Pinpoint the cell where the given text exists, returning its [x, y] midpoint coordinate. 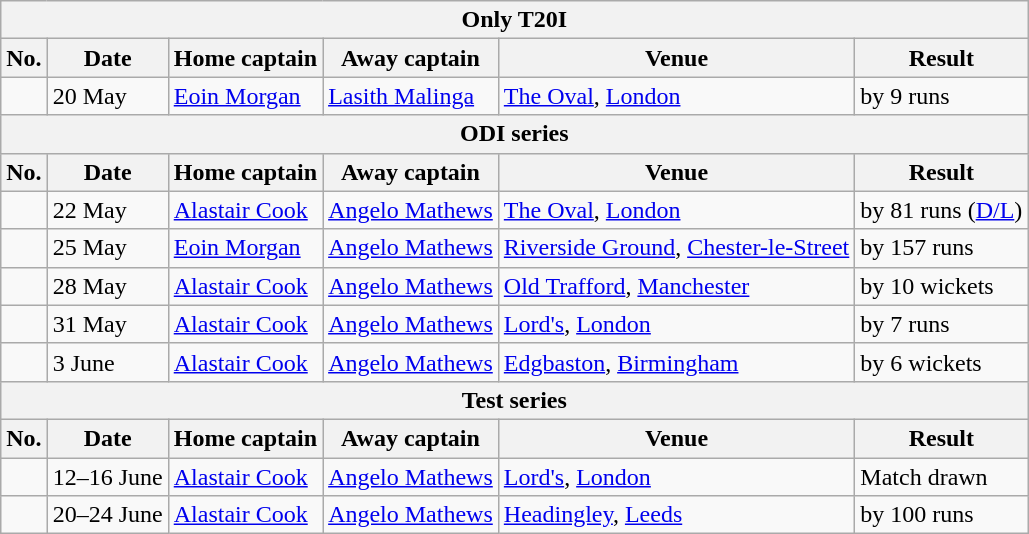
Old Trafford, Manchester [676, 286]
3 June [108, 362]
Only T20I [514, 20]
31 May [108, 324]
20 May [108, 96]
Headingley, Leeds [676, 515]
28 May [108, 286]
by 7 runs [942, 324]
by 10 wickets [942, 286]
by 9 runs [942, 96]
20–24 June [108, 515]
Match drawn [942, 477]
by 81 runs (D/L) [942, 210]
Riverside Ground, Chester-le-Street [676, 248]
Edgbaston, Birmingham [676, 362]
by 100 runs [942, 515]
Lasith Malinga [411, 96]
by 6 wickets [942, 362]
by 157 runs [942, 248]
12–16 June [108, 477]
25 May [108, 248]
Test series [514, 400]
ODI series [514, 134]
22 May [108, 210]
